Find where the given text appears and provide that cell's center as [x, y] coordinate. 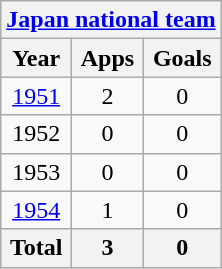
1953 [36, 172]
Year [36, 58]
3 [108, 248]
2 [108, 96]
1954 [36, 210]
Goals [182, 58]
Apps [108, 58]
1 [108, 210]
1951 [36, 96]
Japan national team [111, 20]
Total [36, 248]
1952 [36, 134]
